Pinpoint the cell where the given text exists, returning its (x, y) midpoint coordinate. 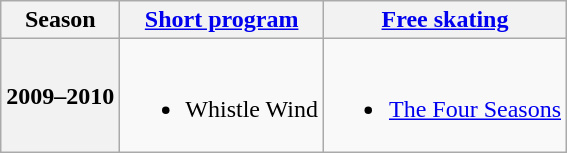
Whistle Wind (222, 96)
Short program (222, 20)
Free skating (444, 20)
Season (60, 20)
The Four Seasons (444, 96)
2009–2010 (60, 96)
